For the text-containing cell, return its midpoint in (X, Y) coordinate format. 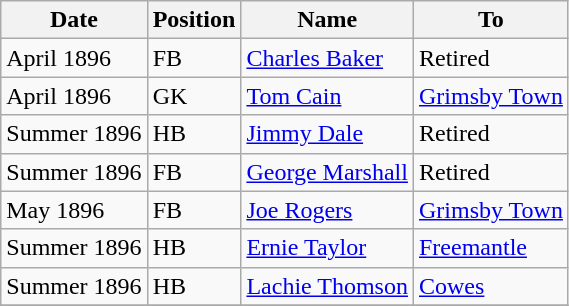
Ernie Taylor (328, 248)
Position (194, 20)
Tom Cain (328, 96)
Freemantle (490, 248)
Date (74, 20)
Name (328, 20)
May 1896 (74, 210)
Joe Rogers (328, 210)
To (490, 20)
Charles Baker (328, 58)
GK (194, 96)
Cowes (490, 286)
Jimmy Dale (328, 134)
George Marshall (328, 172)
Lachie Thomson (328, 286)
